Detect which cell encompasses the target text, then output its (x, y) center coordinate. 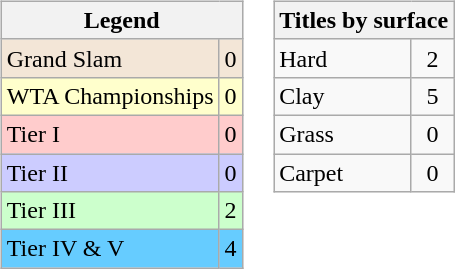
WTA Championships (110, 96)
4 (230, 249)
5 (432, 96)
Grand Slam (110, 58)
Grass (343, 134)
Titles by surface (364, 20)
Clay (343, 96)
Carpet (343, 173)
Hard (343, 58)
Tier II (110, 173)
Tier III (110, 211)
Tier IV & V (110, 249)
Legend (122, 20)
Tier I (110, 134)
